Find where the given text appears and provide that cell's center as (x, y) coordinate. 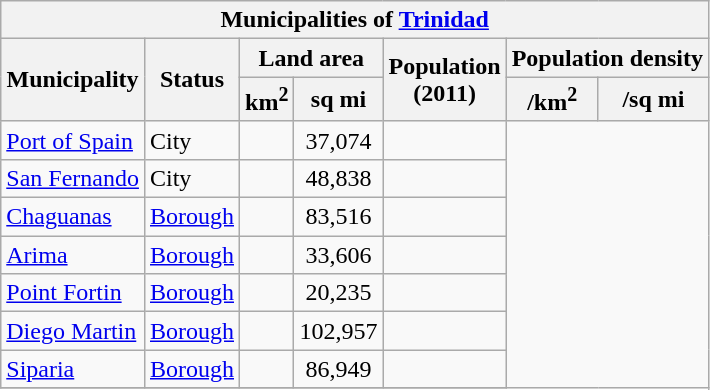
33,606 (338, 255)
Point Fortin (73, 293)
Municipalities of Trinidad (355, 20)
km2 (267, 100)
83,516 (338, 217)
Chaguanas (73, 217)
Siparia (73, 369)
sq mi (338, 100)
102,957 (338, 331)
Population(2011) (444, 80)
86,949 (338, 369)
Population density (607, 58)
37,074 (338, 140)
Port of Spain (73, 140)
20,235 (338, 293)
San Fernando (73, 178)
Municipality (73, 80)
Land area (312, 58)
Status (192, 80)
/sq mi (653, 100)
48,838 (338, 178)
Arima (73, 255)
Diego Martin (73, 331)
/km2 (552, 100)
